Extract the [X, Y] coordinate from the center of the cell holding the provided text.  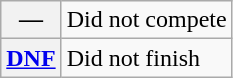
Did not finish [146, 58]
— [31, 20]
DNF [31, 58]
Did not compete [146, 20]
